Extract the (x, y) coordinate from the center of the cell holding the provided text.  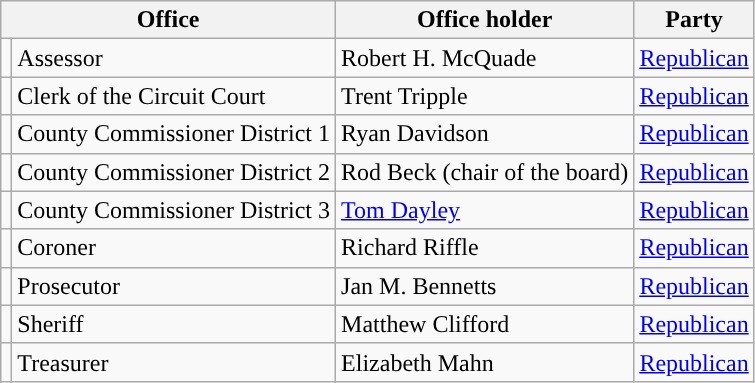
Rod Beck (chair of the board) (485, 172)
Assessor (174, 58)
Office (168, 20)
Prosecutor (174, 286)
Jan M. Bennetts (485, 286)
Tom Dayley (485, 210)
County Commissioner District 2 (174, 172)
Elizabeth Mahn (485, 362)
Matthew Clifford (485, 324)
Robert H. McQuade (485, 58)
Coroner (174, 248)
Sheriff (174, 324)
County Commissioner District 1 (174, 134)
Ryan Davidson (485, 134)
Clerk of the Circuit Court (174, 96)
Treasurer (174, 362)
Richard Riffle (485, 248)
Trent Tripple (485, 96)
Office holder (485, 20)
County Commissioner District 3 (174, 210)
Party (694, 20)
